Extract the [X, Y] coordinate from the center of the cell holding the provided text.  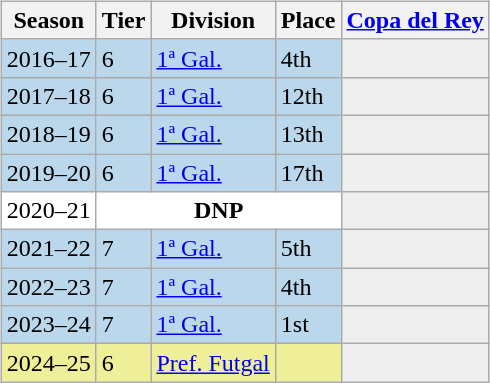
17th [308, 173]
2023–24 [48, 325]
12th [308, 96]
Division [213, 20]
2019–20 [48, 173]
2018–19 [48, 134]
13th [308, 134]
2021–22 [48, 249]
Place [308, 20]
5th [308, 249]
1st [308, 325]
2022–23 [48, 287]
DNP [218, 211]
2016–17 [48, 58]
2017–18 [48, 96]
2020–21 [48, 211]
Pref. Futgal [213, 363]
Copa del Rey [415, 20]
2024–25 [48, 363]
Season [48, 20]
Tier [124, 20]
